Capture the cell that displays the provided text and extract its (X, Y) central coordinate. 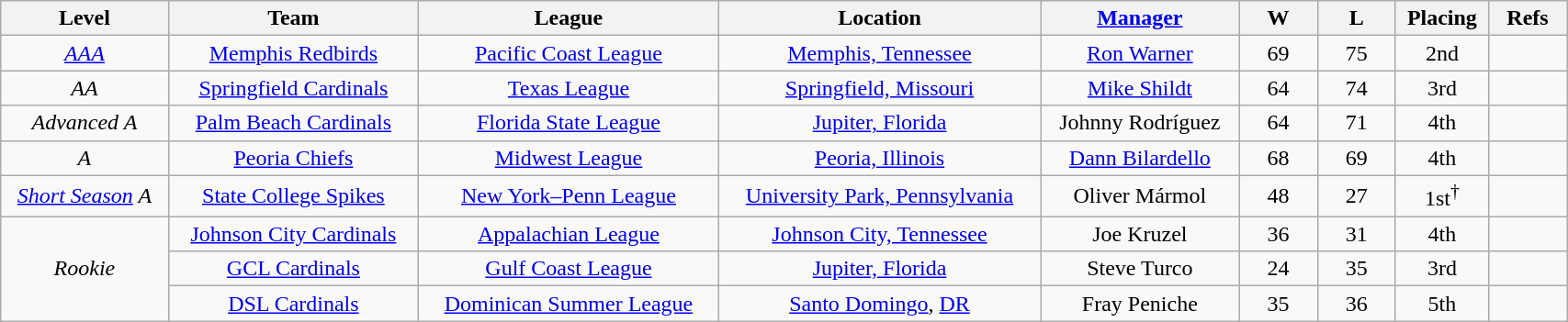
Appalachian League (570, 234)
24 (1279, 269)
68 (1279, 158)
5th (1442, 304)
Dominican Summer League (570, 304)
University Park, Pennsylvania (880, 196)
Fray Peniche (1140, 304)
Texas League (570, 88)
48 (1279, 196)
Team (294, 18)
AAA (85, 53)
Johnson City, Tennessee (880, 234)
Peoria, Illinois (880, 158)
1st† (1442, 196)
AA (85, 88)
W (1279, 18)
Johnny Rodríguez (1140, 123)
Location (880, 18)
Florida State League (570, 123)
Santo Domingo, DR (880, 304)
L (1356, 18)
Palm Beach Cardinals (294, 123)
Level (85, 18)
Springfield, Missouri (880, 88)
Peoria Chiefs (294, 158)
A (85, 158)
DSL Cardinals (294, 304)
Midwest League (570, 158)
2nd (1442, 53)
Oliver Mármol (1140, 196)
State College Spikes (294, 196)
71 (1356, 123)
31 (1356, 234)
75 (1356, 53)
Steve Turco (1140, 269)
Dann Bilardello (1140, 158)
Refs (1527, 18)
Memphis, Tennessee (880, 53)
Pacific Coast League (570, 53)
74 (1356, 88)
Gulf Coast League (570, 269)
League (570, 18)
Placing (1442, 18)
GCL Cardinals (294, 269)
New York–Penn League (570, 196)
Johnson City Cardinals (294, 234)
27 (1356, 196)
Short Season A (85, 196)
Rookie (85, 269)
Joe Kruzel (1140, 234)
Advanced A (85, 123)
Ron Warner (1140, 53)
Manager (1140, 18)
Memphis Redbirds (294, 53)
Springfield Cardinals (294, 88)
Mike Shildt (1140, 88)
